For the text-containing cell, return its midpoint in (x, y) coordinate format. 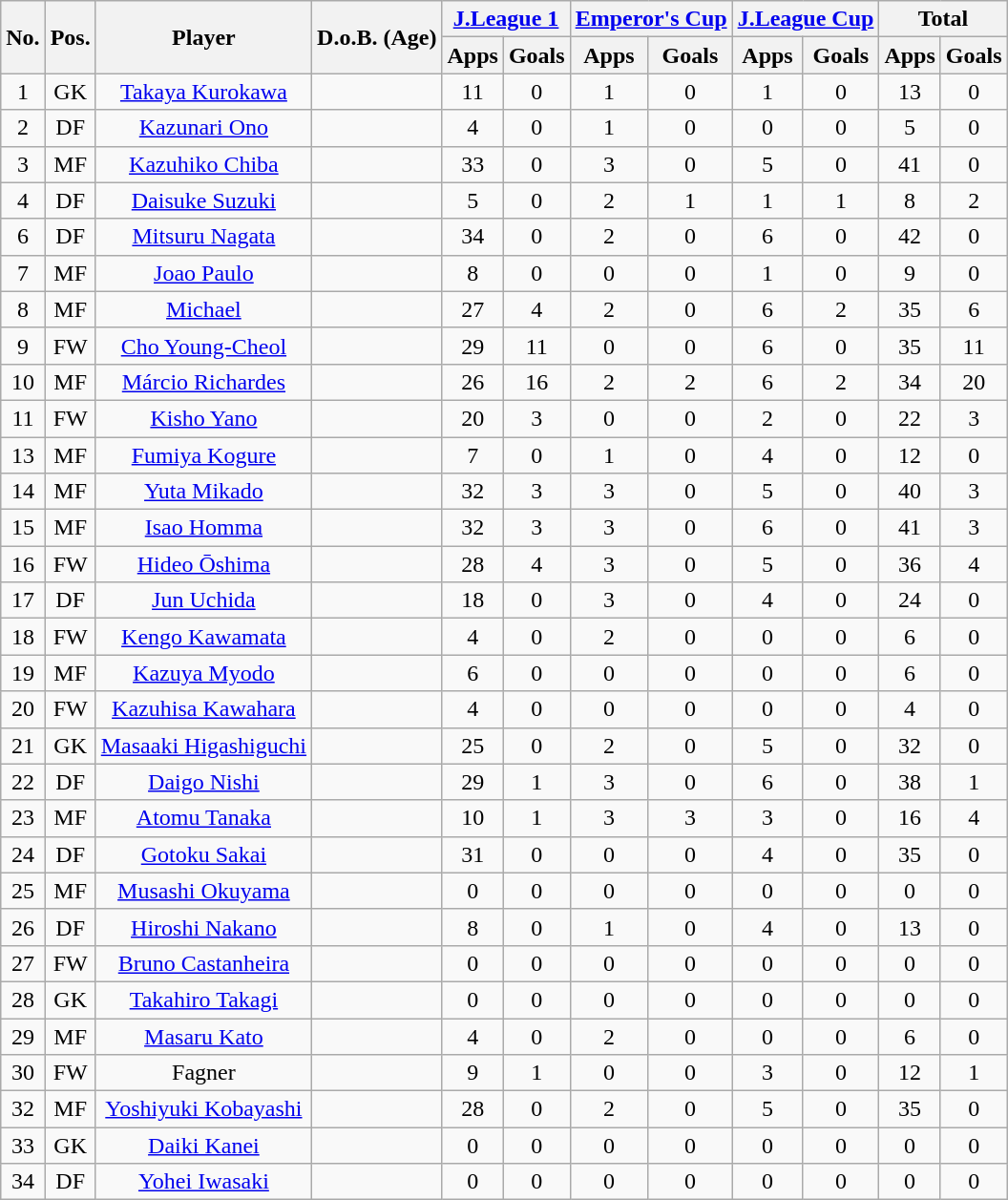
Player (203, 37)
42 (910, 237)
Masaru Kato (203, 1036)
17 (23, 600)
31 (472, 854)
Yohei Iwasaki (203, 1182)
15 (23, 528)
Gotoku Sakai (203, 854)
30 (23, 1073)
Fagner (203, 1073)
Hiroshi Nakano (203, 927)
19 (23, 673)
Cho Young-Cheol (203, 346)
Joao Paulo (203, 273)
Jun Uchida (203, 600)
14 (23, 492)
Pos. (71, 37)
40 (910, 492)
Kazuya Myodo (203, 673)
Daigo Nishi (203, 782)
Mitsuru Nagata (203, 237)
Takahiro Takagi (203, 1000)
Masaaki Higashiguchi (203, 746)
Kazuhiko Chiba (203, 164)
No. (23, 37)
Emperor's Cup (651, 19)
Kengo Kawamata (203, 637)
Bruno Castanheira (203, 963)
Michael (203, 309)
Daiki Kanei (203, 1146)
Fumiya Kogure (203, 455)
Yuta Mikado (203, 492)
Musashi Okuyama (203, 891)
Kazunari Ono (203, 128)
J.League 1 (506, 19)
36 (910, 564)
Total (943, 19)
Isao Homma (203, 528)
23 (23, 818)
Takaya Kurokawa (203, 92)
Márcio Richardes (203, 382)
38 (910, 782)
Yoshiyuki Kobayashi (203, 1109)
Kazuhisa Kawahara (203, 709)
Kisho Yano (203, 418)
Daisuke Suzuki (203, 200)
Atomu Tanaka (203, 818)
21 (23, 746)
Hideo Ōshima (203, 564)
J.League Cup (806, 19)
D.o.B. (Age) (377, 37)
